Search for the cell housing the specified text and yield its [x, y] center coordinate. 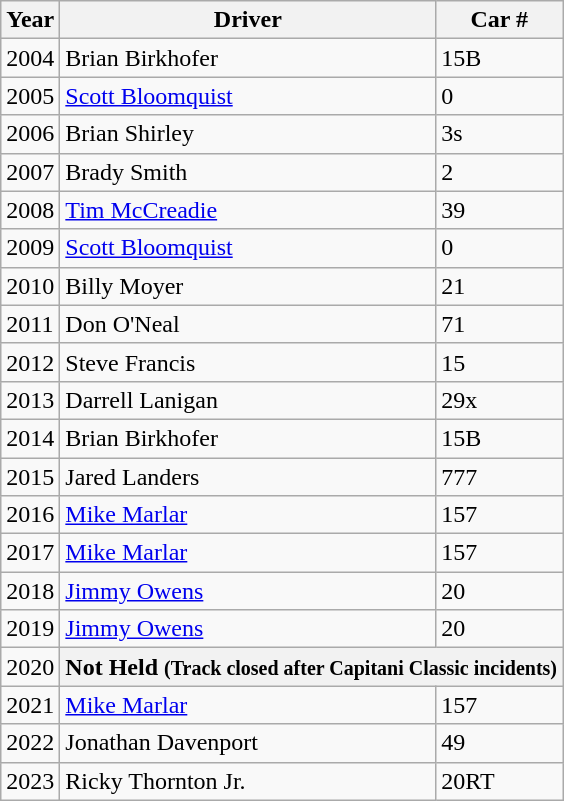
777 [500, 477]
2019 [30, 629]
2013 [30, 400]
Darrell Lanigan [248, 400]
2009 [30, 248]
3s [500, 134]
Jonathan Davenport [248, 743]
39 [500, 210]
2 [500, 172]
Brian Shirley [248, 134]
2012 [30, 362]
Not Held (Track closed after Capitani Classic incidents) [312, 667]
2015 [30, 477]
2022 [30, 743]
Ricky Thornton Jr. [248, 781]
2005 [30, 96]
2008 [30, 210]
Don O'Neal [248, 324]
2014 [30, 438]
Brady Smith [248, 172]
2004 [30, 58]
Jared Landers [248, 477]
2011 [30, 324]
29x [500, 400]
2010 [30, 286]
2021 [30, 705]
2020 [30, 667]
2017 [30, 553]
20RT [500, 781]
71 [500, 324]
Tim McCreadie [248, 210]
2016 [30, 515]
2006 [30, 134]
49 [500, 743]
Driver [248, 20]
2023 [30, 781]
Steve Francis [248, 362]
Car # [500, 20]
2007 [30, 172]
Billy Moyer [248, 286]
21 [500, 286]
Year [30, 20]
15 [500, 362]
2018 [30, 591]
